Return the (x, y) coordinate for the center point of the cell that contains the specified text.  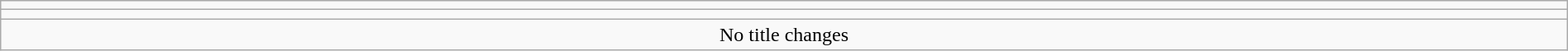
No title changes (784, 35)
